Return the [x, y] coordinate for the center point of the cell that contains the specified text.  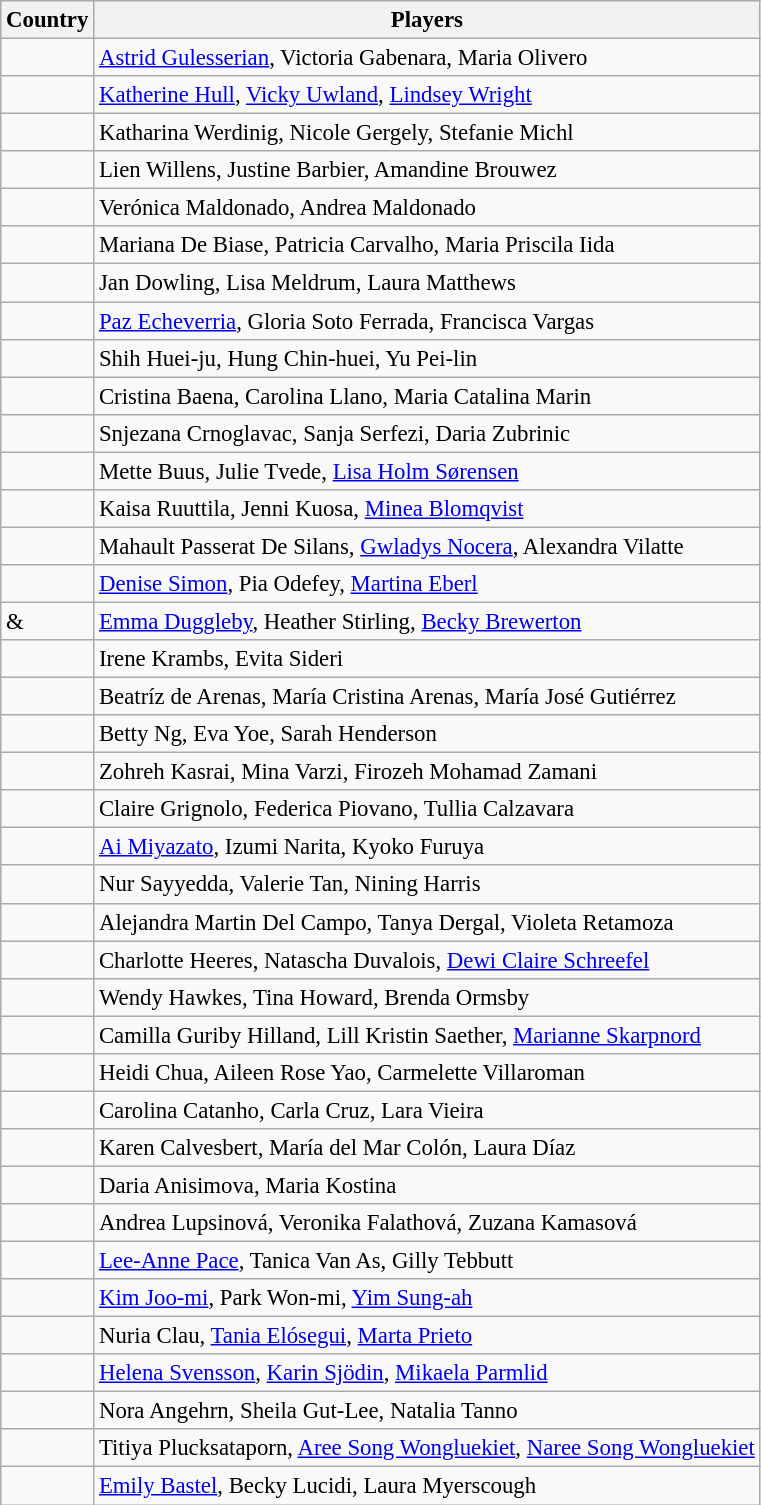
Claire Grignolo, Federica Piovano, Tullia Calzavara [427, 809]
Betty Ng, Eva Yoe, Sarah Henderson [427, 734]
Mahault Passerat De Silans, Gwladys Nocera, Alexandra Vilatte [427, 546]
Astrid Gulesserian, Victoria Gabenara, Maria Olivero [427, 58]
Irene Krambs, Evita Sideri [427, 659]
Beatríz de Arenas, María Cristina Arenas, María José Gutiérrez [427, 697]
Charlotte Heeres, Natascha Duvalois, Dewi Claire Schreefel [427, 960]
Karen Calvesbert, María del Mar Colón, Laura Díaz [427, 1148]
Mariana De Biase, Patricia Carvalho, Maria Priscila Iida [427, 245]
Lee-Anne Pace, Tanica Van As, Gilly Tebbutt [427, 1261]
Mette Buus, Julie Tvede, Lisa Holm Sørensen [427, 471]
Nora Angehrn, Sheila Gut-Lee, Natalia Tanno [427, 1411]
Ai Miyazato, Izumi Narita, Kyoko Furuya [427, 847]
Paz Echeverria, Gloria Soto Ferrada, Francisca Vargas [427, 321]
Carolina Catanho, Carla Cruz, Lara Vieira [427, 1110]
Katherine Hull, Vicky Uwland, Lindsey Wright [427, 95]
Andrea Lupsinová, Veronika Falathová, Zuzana Kamasová [427, 1223]
Camilla Guriby Hilland, Lill Kristin Saether, Marianne Skarpnord [427, 1035]
Cristina Baena, Carolina Llano, Maria Catalina Marin [427, 396]
Daria Anisimova, Maria Kostina [427, 1185]
Heidi Chua, Aileen Rose Yao, Carmelette Villaroman [427, 1073]
Jan Dowling, Lisa Meldrum, Laura Matthews [427, 283]
Lien Willens, Justine Barbier, Amandine Brouwez [427, 170]
Nuria Clau, Tania Elósegui, Marta Prieto [427, 1336]
Kaisa Ruuttila, Jenni Kuosa, Minea Blomqvist [427, 509]
Alejandra Martin Del Campo, Tanya Dergal, Violeta Retamoza [427, 922]
Players [427, 20]
Emily Bastel, Becky Lucidi, Laura Myerscough [427, 1486]
Verónica Maldonado, Andrea Maldonado [427, 208]
Snjezana Crnoglavac, Sanja Serfezi, Daria Zubrinic [427, 433]
Katharina Werdinig, Nicole Gergely, Stefanie Michl [427, 133]
Denise Simon, Pia Odefey, Martina Eberl [427, 584]
& [48, 621]
Kim Joo-mi, Park Won-mi, Yim Sung-ah [427, 1298]
Country [48, 20]
Shih Huei-ju, Hung Chin-huei, Yu Pei-lin [427, 358]
Zohreh Kasrai, Mina Varzi, Firozeh Mohamad Zamani [427, 772]
Nur Sayyedda, Valerie Tan, Nining Harris [427, 885]
Emma Duggleby, Heather Stirling, Becky Brewerton [427, 621]
Wendy Hawkes, Tina Howard, Brenda Ormsby [427, 997]
Titiya Plucksataporn, Aree Song Wongluekiet, Naree Song Wongluekiet [427, 1449]
Helena Svensson, Karin Sjödin, Mikaela Parmlid [427, 1373]
